Determine the [x, y] coordinate at the center of the cell enclosing the given text.  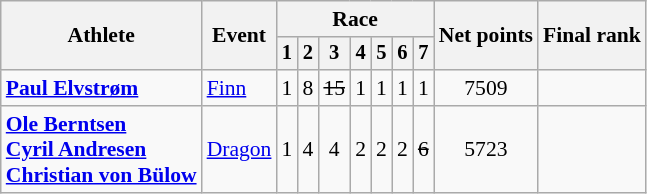
7 [424, 54]
5723 [486, 150]
3 [334, 54]
5 [382, 54]
Net points [486, 36]
7509 [486, 88]
Ole BerntsenCyril AndresenChristian von Bülow [102, 150]
Finn [240, 88]
Race [354, 19]
Final rank [592, 36]
Event [240, 36]
8 [308, 88]
15 [334, 88]
Athlete [102, 36]
Dragon [240, 150]
Paul Elvstrøm [102, 88]
